Determine the (x, y) coordinate at the center of the cell enclosing the given text.  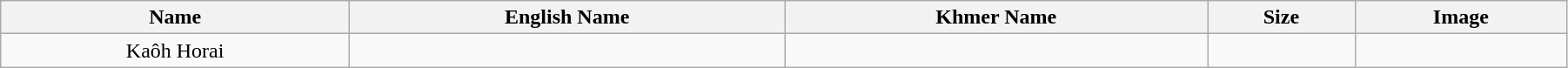
Name (176, 17)
Khmer Name (996, 17)
English Name (567, 17)
Kaôh Horai (176, 51)
Image (1460, 17)
Size (1282, 17)
